Find where the given text appears and provide that cell's center as [X, Y] coordinate. 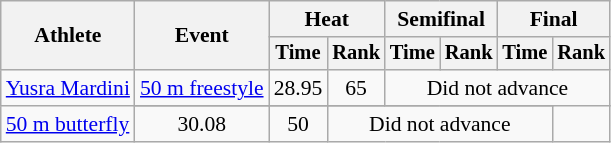
Athlete [68, 36]
Semifinal [441, 19]
28.95 [298, 88]
Final [553, 19]
Event [202, 36]
50 [298, 124]
Heat [327, 19]
50 m freestyle [202, 88]
50 m butterfly [68, 124]
30.08 [202, 124]
Yusra Mardini [68, 88]
65 [356, 88]
